Scan for the cell matching the given text and deliver its [X, Y] coordinate at center. 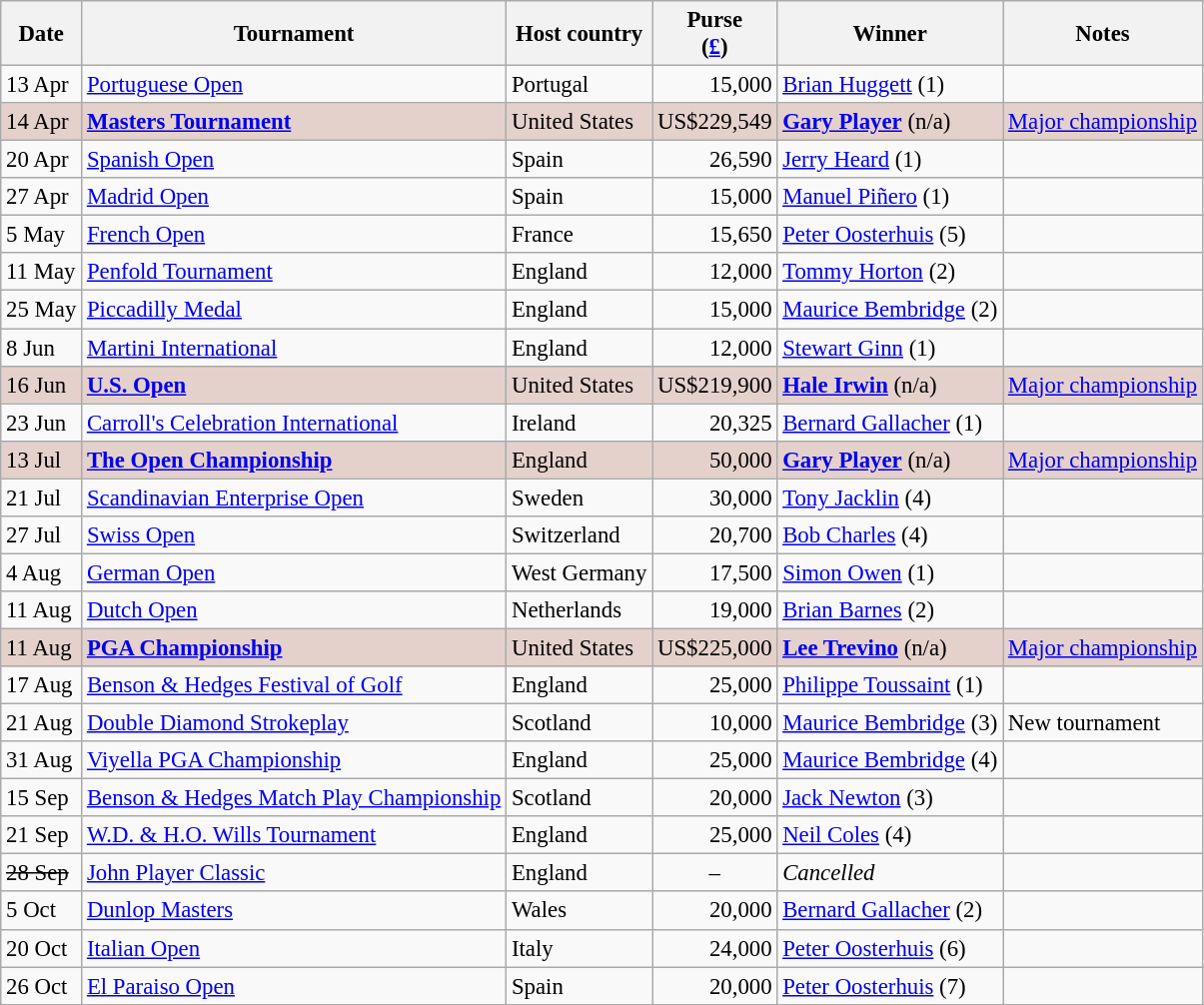
Ireland [580, 423]
Italian Open [294, 948]
13 Apr [42, 85]
Brian Huggett (1) [890, 85]
4 Aug [42, 572]
5 May [42, 235]
27 Apr [42, 197]
5 Oct [42, 911]
France [580, 235]
Dutch Open [294, 610]
13 Jul [42, 460]
21 Jul [42, 498]
Portugal [580, 85]
14 Apr [42, 122]
Manuel Piñero (1) [890, 197]
Masters Tournament [294, 122]
Cancelled [890, 873]
Jerry Heard (1) [890, 160]
Bob Charles (4) [890, 535]
28 Sep [42, 873]
Tournament [294, 34]
PGA Championship [294, 647]
Netherlands [580, 610]
US$225,000 [715, 647]
17,500 [715, 572]
Dunlop Masters [294, 911]
– [715, 873]
20,325 [715, 423]
Viyella PGA Championship [294, 760]
Sweden [580, 498]
26 Oct [42, 986]
Switzerland [580, 535]
Maurice Bembridge (3) [890, 723]
Scandinavian Enterprise Open [294, 498]
Purse(£) [715, 34]
Piccadilly Medal [294, 310]
Madrid Open [294, 197]
W.D. & H.O. Wills Tournament [294, 835]
11 May [42, 273]
Penfold Tournament [294, 273]
25 May [42, 310]
21 Sep [42, 835]
26,590 [715, 160]
Brian Barnes (2) [890, 610]
10,000 [715, 723]
Spanish Open [294, 160]
31 Aug [42, 760]
John Player Classic [294, 873]
Neil Coles (4) [890, 835]
20,700 [715, 535]
Bernard Gallacher (1) [890, 423]
Swiss Open [294, 535]
French Open [294, 235]
15 Sep [42, 798]
23 Jun [42, 423]
Wales [580, 911]
Maurice Bembridge (2) [890, 310]
Hale Irwin (n/a) [890, 385]
US$219,900 [715, 385]
Benson & Hedges Match Play Championship [294, 798]
El Paraiso Open [294, 986]
21 Aug [42, 723]
Italy [580, 948]
Peter Oosterhuis (7) [890, 986]
New tournament [1103, 723]
15,650 [715, 235]
U.S. Open [294, 385]
Peter Oosterhuis (5) [890, 235]
Jack Newton (3) [890, 798]
17 Aug [42, 685]
27 Jul [42, 535]
20 Apr [42, 160]
Host country [580, 34]
US$229,549 [715, 122]
Carroll's Celebration International [294, 423]
30,000 [715, 498]
Winner [890, 34]
Tommy Horton (2) [890, 273]
Date [42, 34]
Maurice Bembridge (4) [890, 760]
50,000 [715, 460]
Peter Oosterhuis (6) [890, 948]
Stewart Ginn (1) [890, 348]
Portuguese Open [294, 85]
24,000 [715, 948]
German Open [294, 572]
Lee Trevino (n/a) [890, 647]
19,000 [715, 610]
Tony Jacklin (4) [890, 498]
West Germany [580, 572]
20 Oct [42, 948]
8 Jun [42, 348]
Simon Owen (1) [890, 572]
16 Jun [42, 385]
Martini International [294, 348]
The Open Championship [294, 460]
Notes [1103, 34]
Philippe Toussaint (1) [890, 685]
Double Diamond Strokeplay [294, 723]
Bernard Gallacher (2) [890, 911]
Benson & Hedges Festival of Golf [294, 685]
